Search for the cell housing the specified text and yield its (X, Y) center coordinate. 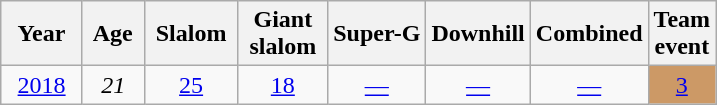
Combined (589, 34)
25 (191, 85)
Year (42, 34)
3 (682, 85)
21 (113, 85)
Super-G (377, 34)
Age (113, 34)
Teamevent (682, 34)
Giant slalom (283, 34)
2018 (42, 85)
Downhill (478, 34)
18 (283, 85)
Slalom (191, 34)
